Determine the (x, y) coordinate at the center of the cell enclosing the given text.  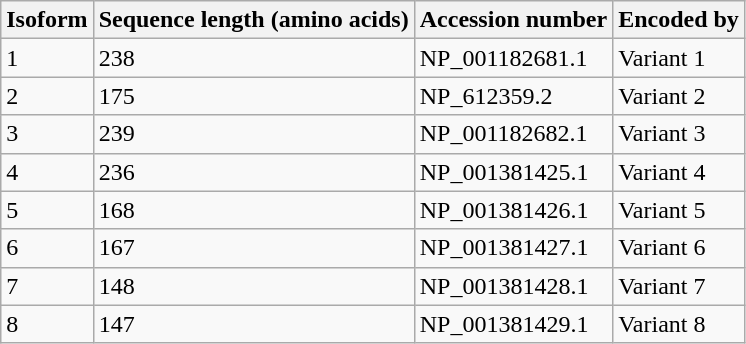
4 (47, 172)
1 (47, 58)
NP_001381428.1 (513, 286)
Variant 8 (679, 324)
5 (47, 210)
NP_001381425.1 (513, 172)
236 (254, 172)
175 (254, 96)
6 (47, 248)
NP_612359.2 (513, 96)
238 (254, 58)
Variant 3 (679, 134)
NP_001182682.1 (513, 134)
8 (47, 324)
168 (254, 210)
NP_001182681.1 (513, 58)
167 (254, 248)
Sequence length (amino acids) (254, 20)
NP_001381427.1 (513, 248)
3 (47, 134)
Variant 7 (679, 286)
Encoded by (679, 20)
Variant 6 (679, 248)
NP_001381429.1 (513, 324)
Accession number (513, 20)
7 (47, 286)
Variant 4 (679, 172)
239 (254, 134)
Variant 5 (679, 210)
147 (254, 324)
NP_001381426.1 (513, 210)
2 (47, 96)
Variant 1 (679, 58)
148 (254, 286)
Isoform (47, 20)
Variant 2 (679, 96)
